From the cell containing the given text, extract its center point as (X, Y) coordinate. 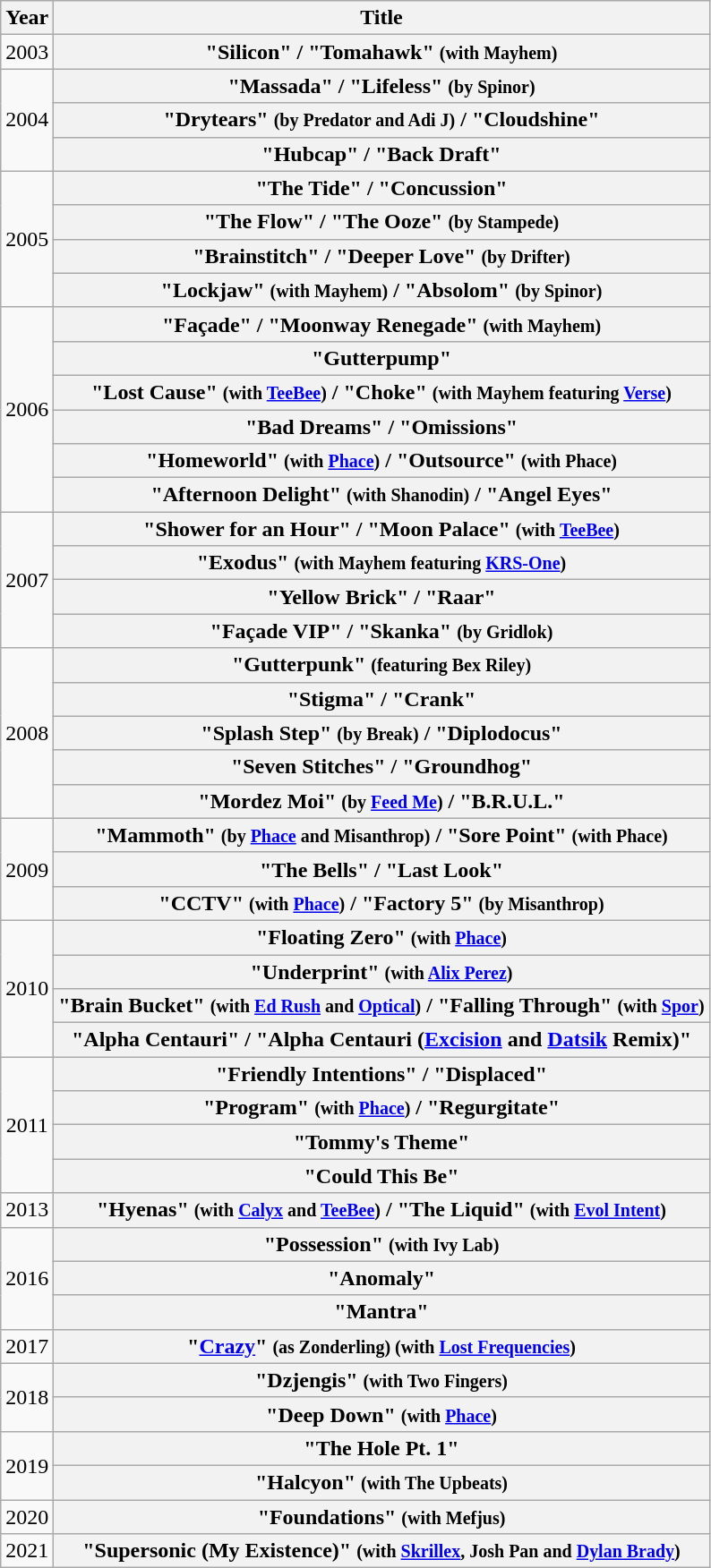
2005 (27, 239)
2011 (27, 1125)
"Anomaly" (381, 1278)
2017 (27, 1346)
"Afternoon Delight" (with Shanodin) / "Angel Eyes" (381, 495)
2003 (27, 52)
2009 (27, 869)
"CCTV" (with Phace) / "Factory 5" (by Misanthrop) (381, 903)
"Deep Down" (with Phace) (381, 1414)
"Mammoth" (by Phace and Misanthrop) / "Sore Point" (with Phace) (381, 835)
"Lost Cause" (with TeeBee) / "Choke" (with Mayhem featuring Verse) (381, 392)
"Friendly Intentions" / "Displaced" (381, 1074)
2008 (27, 733)
"The Tide" / "Concussion" (381, 188)
"Drytears" (by Predator and Adi J) / "Cloudshine" (381, 120)
"Façade" / "Moonway Renegade" (with Mayhem) (381, 324)
2007 (27, 580)
Title (381, 18)
"Possession" (with Ivy Lab) (381, 1244)
2021 (27, 1551)
2018 (27, 1397)
2016 (27, 1278)
"Lockjaw" (with Mayhem) / "Absolom" (by Spinor) (381, 290)
"Crazy" (as Zonderling) (with Lost Frequencies) (381, 1346)
"Could This Be" (381, 1176)
"Underprint" (with Alix Perez) (381, 971)
"Silicon" / "Tomahawk" (with Mayhem) (381, 52)
"Stigma" / "Crank" (381, 699)
2004 (27, 120)
"Supersonic (My Existence)" (with Skrillex, Josh Pan and Dylan Brady) (381, 1551)
"Seven Stitches" / "Groundhog" (381, 767)
"Homeworld" (with Phace) / "Outsource" (with Phace) (381, 461)
"Yellow Brick" / "Raar" (381, 597)
2010 (27, 988)
"The Flow" / "The Ooze" (by Stampede) (381, 222)
"Mantra" (381, 1312)
"The Hole Pt. 1" (381, 1448)
"Splash Step" (by Break) / "Diplodocus" (381, 733)
"Brainstitch" / "Deeper Love" (by Drifter) (381, 256)
"Alpha Centauri" / "Alpha Centauri (Excision and Datsik Remix)" (381, 1040)
"Brain Bucket" (with Ed Rush and Optical) / "Falling Through" (with Spor) (381, 1006)
Year (27, 18)
"Halcyon" (with The Upbeats) (381, 1482)
"Mordez Moi" (by Feed Me) / "B.R.U.L." (381, 801)
2013 (27, 1210)
"Floating Zero" (with Phace) (381, 937)
"Façade VIP" / "Skanka" (by Gridlok) (381, 631)
"Massada" / "Lifeless" (by Spinor) (381, 86)
"Hubcap" / "Back Draft" (381, 154)
"Program" (with Phace) / "Regurgitate" (381, 1108)
2020 (27, 1517)
"Foundations" (with Mefjus) (381, 1517)
"Tommy's Theme" (381, 1142)
"Hyenas" (with Calyx and TeeBee) / "The Liquid" (with Evol Intent) (381, 1210)
"The Bells" / "Last Look" (381, 869)
"Shower for an Hour" / "Moon Palace" (with TeeBee) (381, 529)
2019 (27, 1465)
"Dzjengis" (with Two Fingers) (381, 1380)
"Bad Dreams" / "Omissions" (381, 427)
"Exodus" (with Mayhem featuring KRS-One) (381, 563)
"Gutterpunk" (featuring Bex Riley) (381, 665)
2006 (27, 409)
"Gutterpump" (381, 358)
